Detect which cell encompasses the target text, then output its (X, Y) center coordinate. 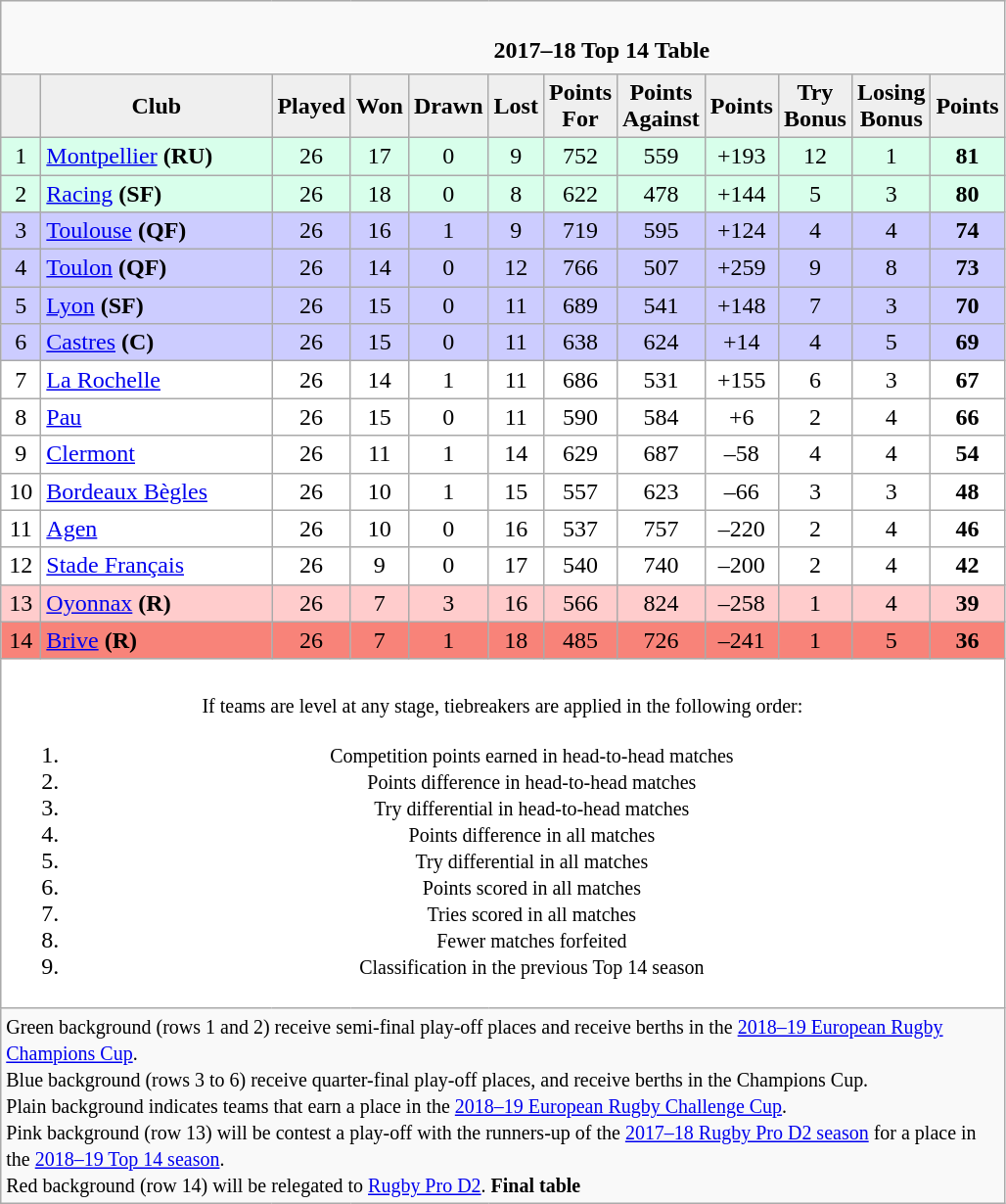
590 (579, 417)
638 (579, 343)
+6 (742, 417)
719 (579, 231)
540 (579, 566)
54 (967, 454)
+148 (742, 305)
824 (662, 603)
–58 (742, 454)
485 (579, 640)
740 (662, 566)
623 (662, 491)
Won (380, 106)
531 (662, 380)
622 (579, 193)
Losing Bonus (891, 106)
13 (22, 603)
Toulouse (QF) (157, 231)
Castres (C) (157, 343)
595 (662, 231)
566 (579, 603)
+193 (742, 156)
Lyon (SF) (157, 305)
726 (662, 640)
537 (579, 529)
686 (579, 380)
48 (967, 491)
584 (662, 417)
46 (967, 529)
Points For (579, 106)
81 (967, 156)
Pau (157, 417)
752 (579, 156)
36 (967, 640)
624 (662, 343)
629 (579, 454)
+14 (742, 343)
Drawn (448, 106)
–258 (742, 603)
541 (662, 305)
Clermont (157, 454)
689 (579, 305)
39 (967, 603)
687 (662, 454)
+259 (742, 268)
Racing (SF) (157, 193)
67 (967, 380)
Montpellier (RU) (157, 156)
+144 (742, 193)
+155 (742, 380)
766 (579, 268)
–220 (742, 529)
Club (157, 106)
Oyonnax (R) (157, 603)
Toulon (QF) (157, 268)
757 (662, 529)
Bordeaux Bègles (157, 491)
66 (967, 417)
Lost (516, 106)
+124 (742, 231)
–241 (742, 640)
478 (662, 193)
Agen (157, 529)
Points Against (662, 106)
La Rochelle (157, 380)
557 (579, 491)
–66 (742, 491)
559 (662, 156)
69 (967, 343)
–200 (742, 566)
507 (662, 268)
Brive (R) (157, 640)
80 (967, 193)
73 (967, 268)
Played (311, 106)
70 (967, 305)
Stade Français (157, 566)
42 (967, 566)
74 (967, 231)
Try Bonus (814, 106)
